Detect which cell encompasses the target text, then output its (x, y) center coordinate. 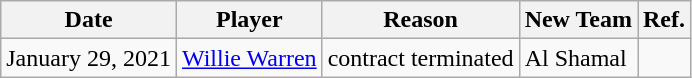
Ref. (664, 20)
Date (89, 20)
Reason (420, 20)
New Team (578, 20)
Player (249, 20)
Al Shamal (578, 58)
Willie Warren (249, 58)
January 29, 2021 (89, 58)
contract terminated (420, 58)
